Output the [x, y] coordinate of the center of the cell containing the given text.  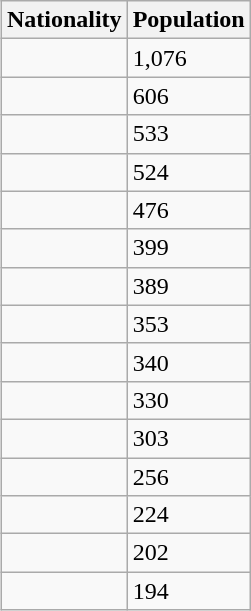
524 [188, 172]
Population [188, 20]
194 [188, 591]
399 [188, 248]
353 [188, 324]
1,076 [188, 58]
606 [188, 96]
389 [188, 286]
533 [188, 134]
224 [188, 515]
202 [188, 553]
Nationality [64, 20]
476 [188, 210]
256 [188, 477]
340 [188, 362]
303 [188, 438]
330 [188, 400]
